Provide the (X, Y) coordinate of the cell's center where the given text is located.  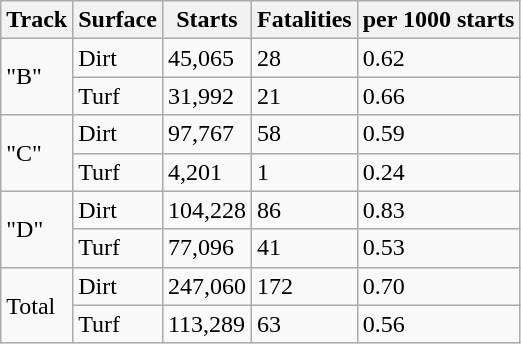
Surface (118, 20)
58 (304, 134)
"B" (37, 77)
per 1000 starts (438, 20)
41 (304, 248)
Track (37, 20)
31,992 (206, 96)
Total (37, 305)
97,767 (206, 134)
172 (304, 286)
0.66 (438, 96)
Fatalities (304, 20)
0.83 (438, 210)
28 (304, 58)
0.59 (438, 134)
4,201 (206, 172)
Starts (206, 20)
0.70 (438, 286)
1 (304, 172)
113,289 (206, 324)
0.62 (438, 58)
21 (304, 96)
45,065 (206, 58)
63 (304, 324)
0.24 (438, 172)
"D" (37, 229)
77,096 (206, 248)
0.56 (438, 324)
86 (304, 210)
"C" (37, 153)
104,228 (206, 210)
0.53 (438, 248)
247,060 (206, 286)
